Return (x, y) of the center of cell containing provided text 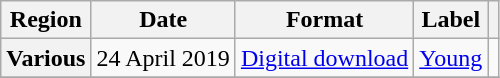
24 April 2019 (163, 58)
Label (451, 20)
Digital download (324, 58)
Young (451, 58)
Date (163, 20)
Various (46, 58)
Format (324, 20)
Region (46, 20)
